Output the [X, Y] coordinate of the center of the cell containing the given text.  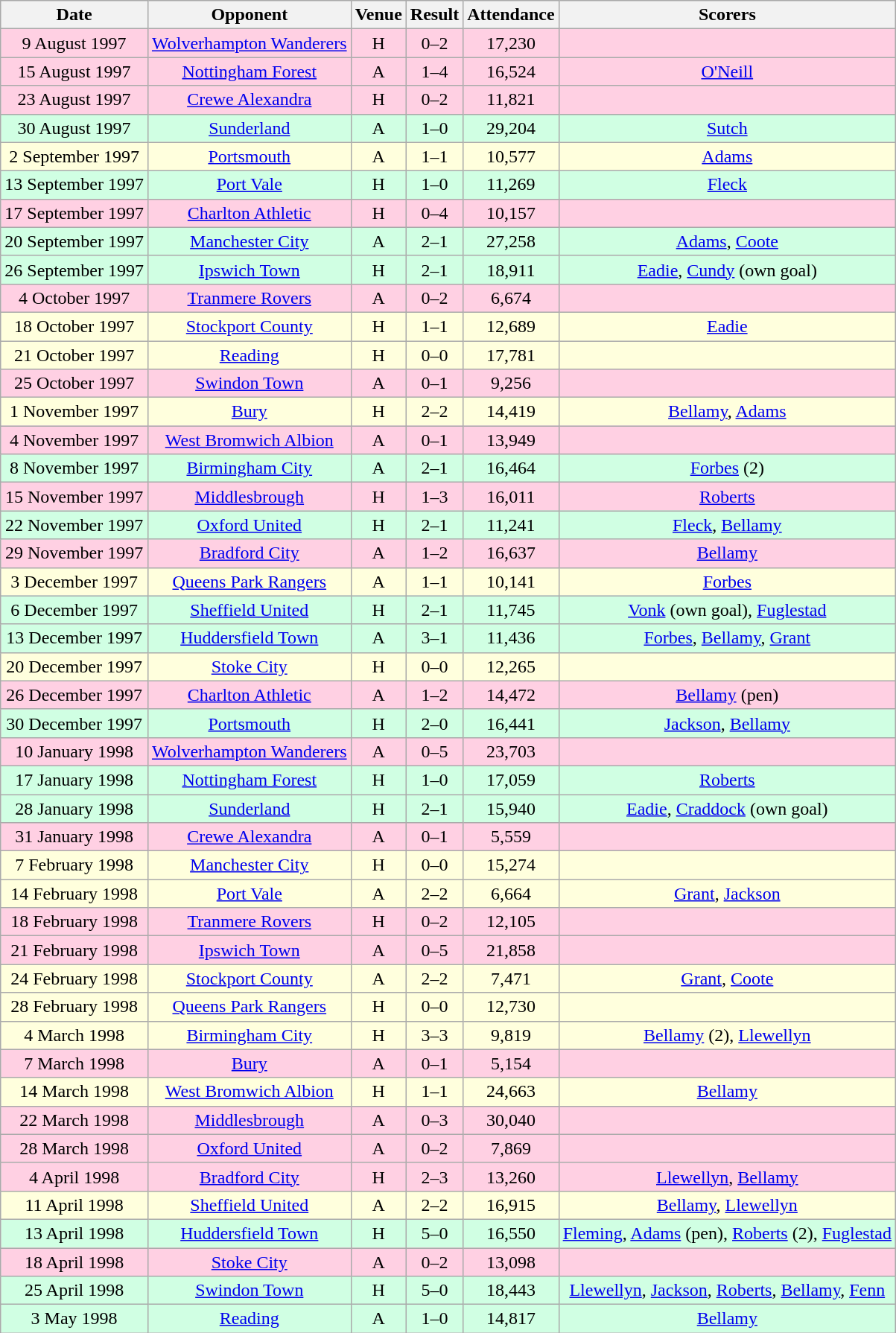
13 April 1998 [74, 1233]
Llewellyn, Jackson, Roberts, Bellamy, Fenn [727, 1291]
13,098 [511, 1262]
26 December 1997 [74, 695]
29,204 [511, 128]
21,858 [511, 950]
15,940 [511, 808]
8 November 1997 [74, 468]
1–4 [434, 71]
16,011 [511, 497]
15 August 1997 [74, 71]
22 November 1997 [74, 525]
28 March 1998 [74, 1148]
17,059 [511, 780]
25 April 1998 [74, 1291]
14 February 1998 [74, 894]
11,821 [511, 100]
Vonk (own goal), Fuglestad [727, 610]
30 August 1997 [74, 128]
3 December 1997 [74, 582]
18 October 1997 [74, 326]
2–3 [434, 1177]
16,524 [511, 71]
Scorers [727, 15]
5,559 [511, 837]
3–3 [434, 1035]
Bellamy (pen) [727, 695]
14 March 1998 [74, 1092]
20 September 1997 [74, 241]
0–3 [434, 1120]
12,730 [511, 1007]
15,274 [511, 865]
11,436 [511, 638]
15 November 1997 [74, 497]
7,471 [511, 979]
13,260 [511, 1177]
11,745 [511, 610]
12,265 [511, 666]
Forbes [727, 582]
6,664 [511, 894]
0–4 [434, 213]
Bellamy, Adams [727, 412]
21 October 1997 [74, 355]
Adams, Coote [727, 241]
10 January 1998 [74, 751]
3–1 [434, 638]
14,419 [511, 412]
10,157 [511, 213]
6,674 [511, 298]
14,472 [511, 695]
31 January 1998 [74, 837]
21 February 1998 [74, 950]
4 October 1997 [74, 298]
Bellamy, Llewellyn [727, 1205]
16,464 [511, 468]
Attendance [511, 15]
18 February 1998 [74, 922]
2–0 [434, 723]
28 January 1998 [74, 808]
4 November 1997 [74, 440]
Llewellyn, Bellamy [727, 1177]
Fleming, Adams (pen), Roberts (2), Fuglestad [727, 1233]
7,869 [511, 1148]
Grant, Jackson [727, 894]
6 December 1997 [74, 610]
13,949 [511, 440]
18,443 [511, 1291]
17,781 [511, 355]
14,817 [511, 1319]
Eadie, Cundy (own goal) [727, 270]
Eadie, Craddock (own goal) [727, 808]
17 January 1998 [74, 780]
12,105 [511, 922]
5,154 [511, 1063]
Grant, Coote [727, 979]
Fleck, Bellamy [727, 525]
3 May 1998 [74, 1319]
17,230 [511, 43]
Eadie [727, 326]
Forbes (2) [727, 468]
20 December 1997 [74, 666]
7 February 1998 [74, 865]
24 February 1998 [74, 979]
9 August 1997 [74, 43]
Result [434, 15]
22 March 1998 [74, 1120]
11,241 [511, 525]
Bellamy (2), Llewellyn [727, 1035]
11,269 [511, 185]
30,040 [511, 1120]
29 November 1997 [74, 553]
4 March 1998 [74, 1035]
11 April 1998 [74, 1205]
Jackson, Bellamy [727, 723]
4 April 1998 [74, 1177]
9,819 [511, 1035]
18,911 [511, 270]
10,141 [511, 582]
25 October 1997 [74, 384]
Venue [378, 15]
17 September 1997 [74, 213]
23,703 [511, 751]
Forbes, Bellamy, Grant [727, 638]
27,258 [511, 241]
28 February 1998 [74, 1007]
13 December 1997 [74, 638]
2 September 1997 [74, 156]
16,441 [511, 723]
Fleck [727, 185]
7 March 1998 [74, 1063]
30 December 1997 [74, 723]
1–3 [434, 497]
O'Neill [727, 71]
Date [74, 15]
9,256 [511, 384]
16,915 [511, 1205]
23 August 1997 [74, 100]
26 September 1997 [74, 270]
18 April 1998 [74, 1262]
16,550 [511, 1233]
13 September 1997 [74, 185]
Opponent [249, 15]
1 November 1997 [74, 412]
16,637 [511, 553]
Sutch [727, 128]
24,663 [511, 1092]
Adams [727, 156]
12,689 [511, 326]
10,577 [511, 156]
